Extract the (X, Y) coordinate from the center of the cell holding the provided text.  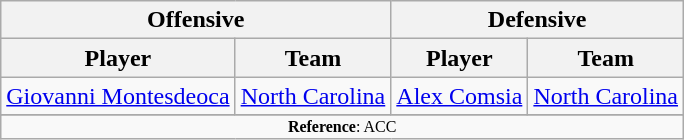
Alex Comsia (460, 96)
Giovanni Montesdeoca (118, 96)
Offensive (196, 20)
Defensive (538, 20)
Reference: ACC (342, 127)
